Output the [x, y] coordinate of the center of the cell containing the given text.  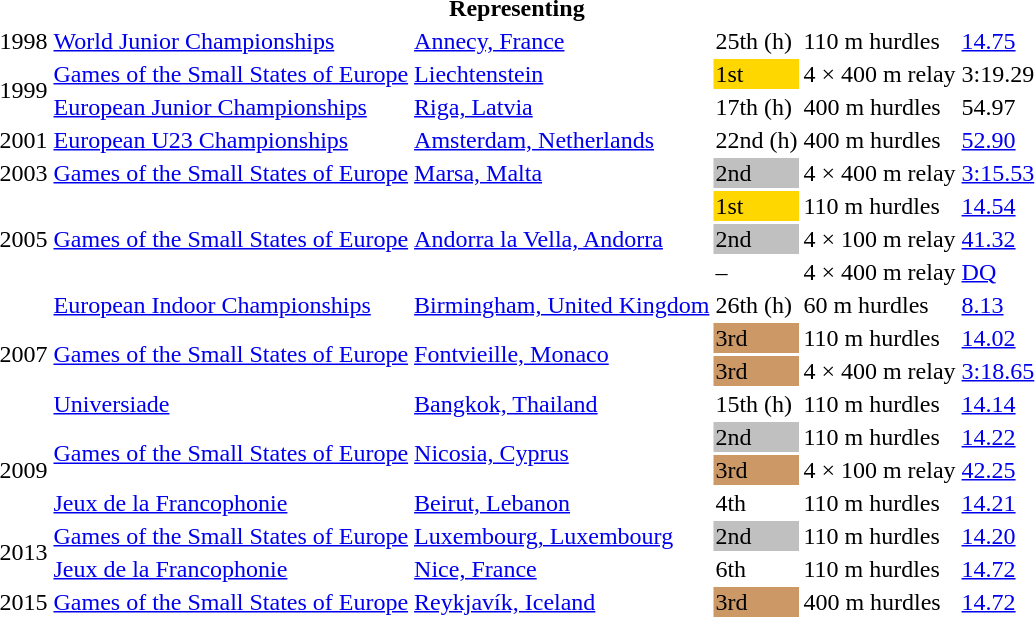
European Indoor Championships [231, 305]
6th [756, 569]
European U23 Championships [231, 140]
Universiade [231, 404]
Amsterdam, Netherlands [562, 140]
Beirut, Lebanon [562, 503]
Fontvieille, Monaco [562, 354]
17th (h) [756, 107]
Reykjavík, Iceland [562, 602]
25th (h) [756, 41]
Bangkok, Thailand [562, 404]
World Junior Championships [231, 41]
Liechtenstein [562, 74]
Nice, France [562, 569]
22nd (h) [756, 140]
26th (h) [756, 305]
Riga, Latvia [562, 107]
Andorra la Vella, Andorra [562, 239]
European Junior Championships [231, 107]
4th [756, 503]
– [756, 272]
Nicosia, Cyprus [562, 454]
Birmingham, United Kingdom [562, 305]
60 m hurdles [880, 305]
Marsa, Malta [562, 173]
Annecy, France [562, 41]
Luxembourg, Luxembourg [562, 536]
15th (h) [756, 404]
